Determine the [x, y] coordinate at the center of the cell enclosing the given text.  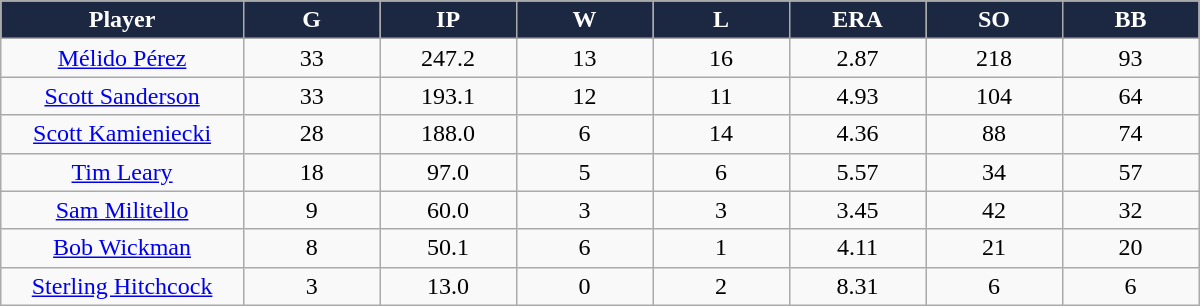
BB [1130, 20]
247.2 [448, 58]
14 [721, 134]
4.11 [857, 248]
64 [1130, 96]
0 [584, 286]
9 [311, 210]
57 [1130, 172]
Sterling Hitchcock [122, 286]
34 [994, 172]
32 [1130, 210]
13 [584, 58]
13.0 [448, 286]
18 [311, 172]
Tim Leary [122, 172]
12 [584, 96]
Mélido Pérez [122, 58]
1 [721, 248]
L [721, 20]
ERA [857, 20]
Scott Sanderson [122, 96]
74 [1130, 134]
5 [584, 172]
11 [721, 96]
Bob Wickman [122, 248]
50.1 [448, 248]
Scott Kamieniecki [122, 134]
104 [994, 96]
IP [448, 20]
8 [311, 248]
4.93 [857, 96]
2.87 [857, 58]
8.31 [857, 286]
20 [1130, 248]
21 [994, 248]
28 [311, 134]
3.45 [857, 210]
W [584, 20]
2 [721, 286]
4.36 [857, 134]
218 [994, 58]
193.1 [448, 96]
Player [122, 20]
SO [994, 20]
5.57 [857, 172]
42 [994, 210]
97.0 [448, 172]
93 [1130, 58]
16 [721, 58]
188.0 [448, 134]
Sam Militello [122, 210]
G [311, 20]
88 [994, 134]
60.0 [448, 210]
